Extract the [x, y] coordinate from the center of the cell holding the provided text.  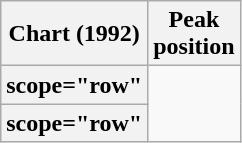
Peakposition [194, 34]
Chart (1992) [74, 34]
